Search for the cell housing the specified text and yield its [X, Y] center coordinate. 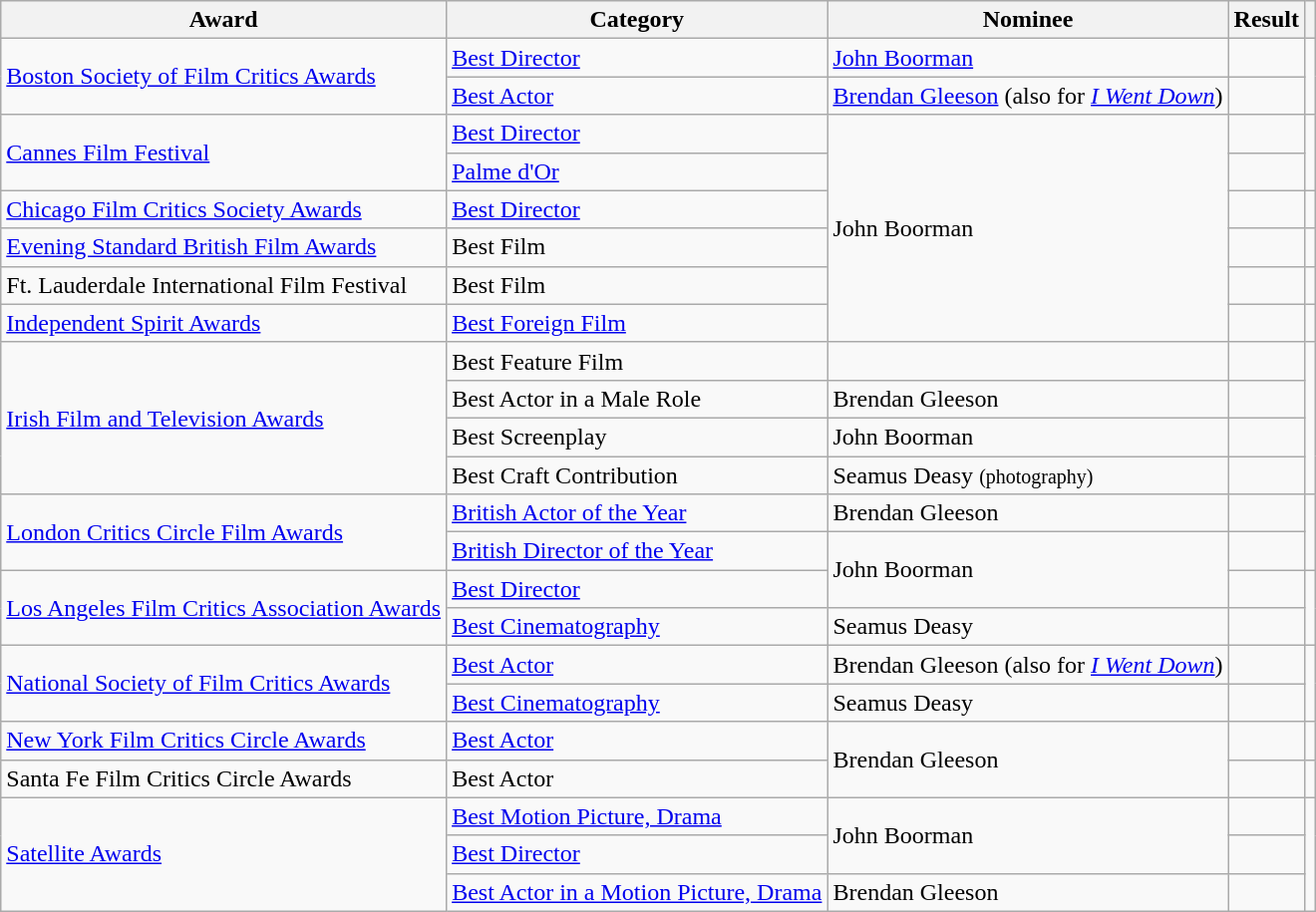
Chicago Film Critics Society Awards [223, 209]
Award [223, 20]
Nominee [1028, 20]
Best Motion Picture, Drama [637, 816]
Best Actor in a Motion Picture, Drama [637, 892]
Evening Standard British Film Awards [223, 247]
New York Film Critics Circle Awards [223, 741]
Irish Film and Television Awards [223, 418]
London Critics Circle Film Awards [223, 532]
Best Craft Contribution [637, 475]
Ft. Lauderdale International Film Festival [223, 285]
Palme d'Or [637, 171]
Independent Spirit Awards [223, 323]
Result [1266, 20]
Best Actor in a Male Role [637, 399]
Best Foreign Film [637, 323]
Best Feature Film [637, 361]
Best Screenplay [637, 437]
British Director of the Year [637, 551]
British Actor of the Year [637, 513]
Los Angeles Film Critics Association Awards [223, 608]
Seamus Deasy (photography) [1028, 475]
Santa Fe Film Critics Circle Awards [223, 778]
Boston Society of Film Critics Awards [223, 77]
Cannes Film Festival [223, 152]
National Society of Film Critics Awards [223, 684]
Satellite Awards [223, 854]
Category [637, 20]
